Output the (X, Y) coordinate of the center of the cell containing the given text.  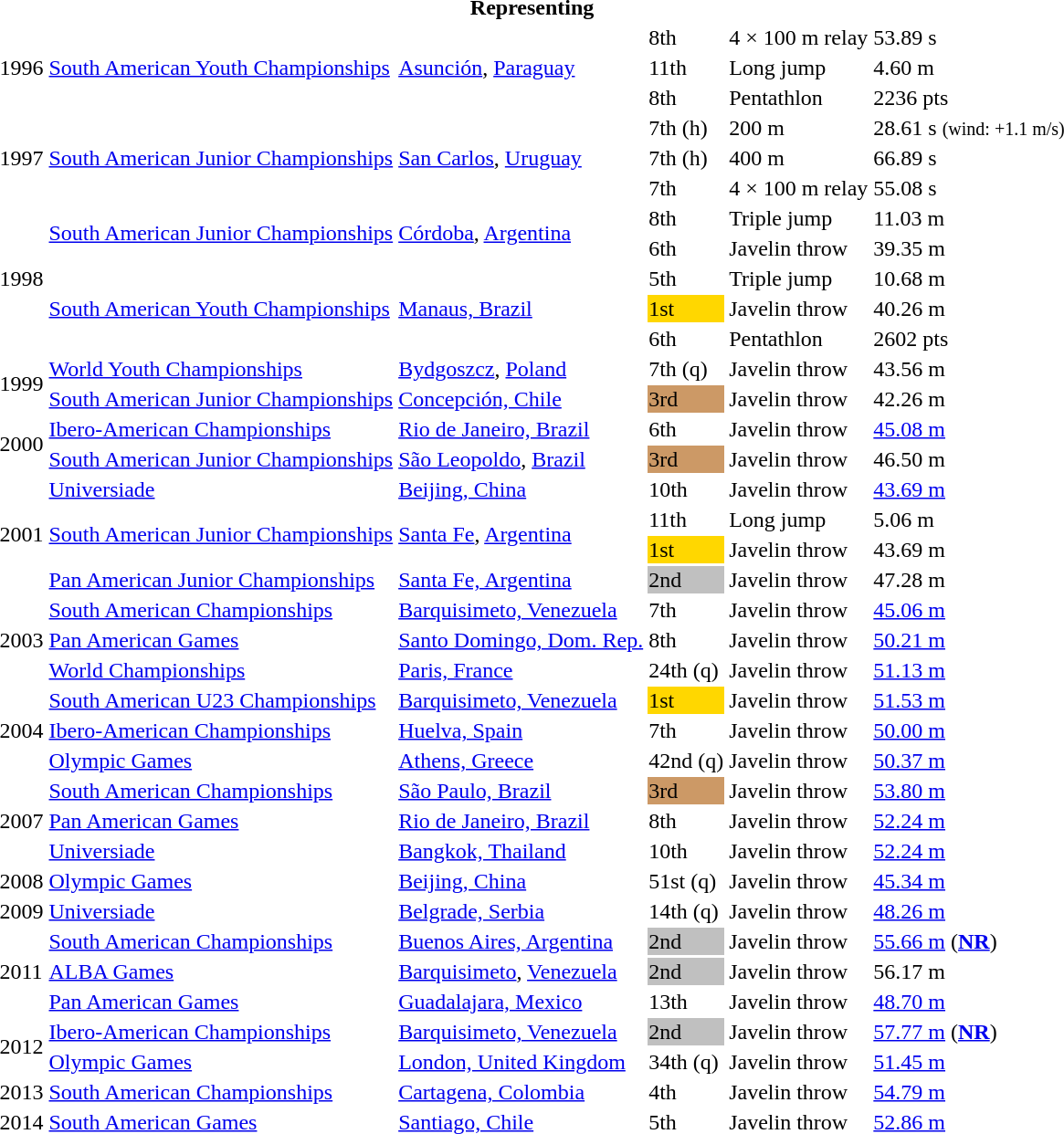
51st (q) (687, 881)
42nd (q) (687, 761)
São Paulo, Brazil (521, 791)
13th (687, 1002)
South American U23 Championships (221, 700)
4th (687, 1092)
24th (q) (687, 670)
200 m (798, 128)
Cartagena, Colombia (521, 1092)
Guadalajara, Mexico (521, 1002)
14th (q) (687, 911)
ALBA Games (221, 971)
Paris, France (521, 670)
London, United Kingdom (521, 1062)
World Championships (221, 670)
Buenos Aires, Argentina (521, 941)
Athens, Greece (521, 761)
Bangkok, Thailand (521, 851)
World Youth Championships (221, 369)
Huelva, Spain (521, 730)
34th (q) (687, 1062)
San Carlos, Uruguay (521, 158)
7th (q) (687, 369)
Córdoba, Argentina (521, 234)
Belgrade, Serbia (521, 911)
São Leopoldo, Brazil (521, 459)
Manaus, Brazil (521, 309)
Pan American Junior Championships (221, 580)
Concepción, Chile (521, 399)
5th (687, 278)
Bydgoszcz, Poland (521, 369)
Asunción, Paraguay (521, 68)
Santo Domingo, Dom. Rep. (521, 640)
400 m (798, 158)
